Detect which cell encompasses the target text, then output its (x, y) center coordinate. 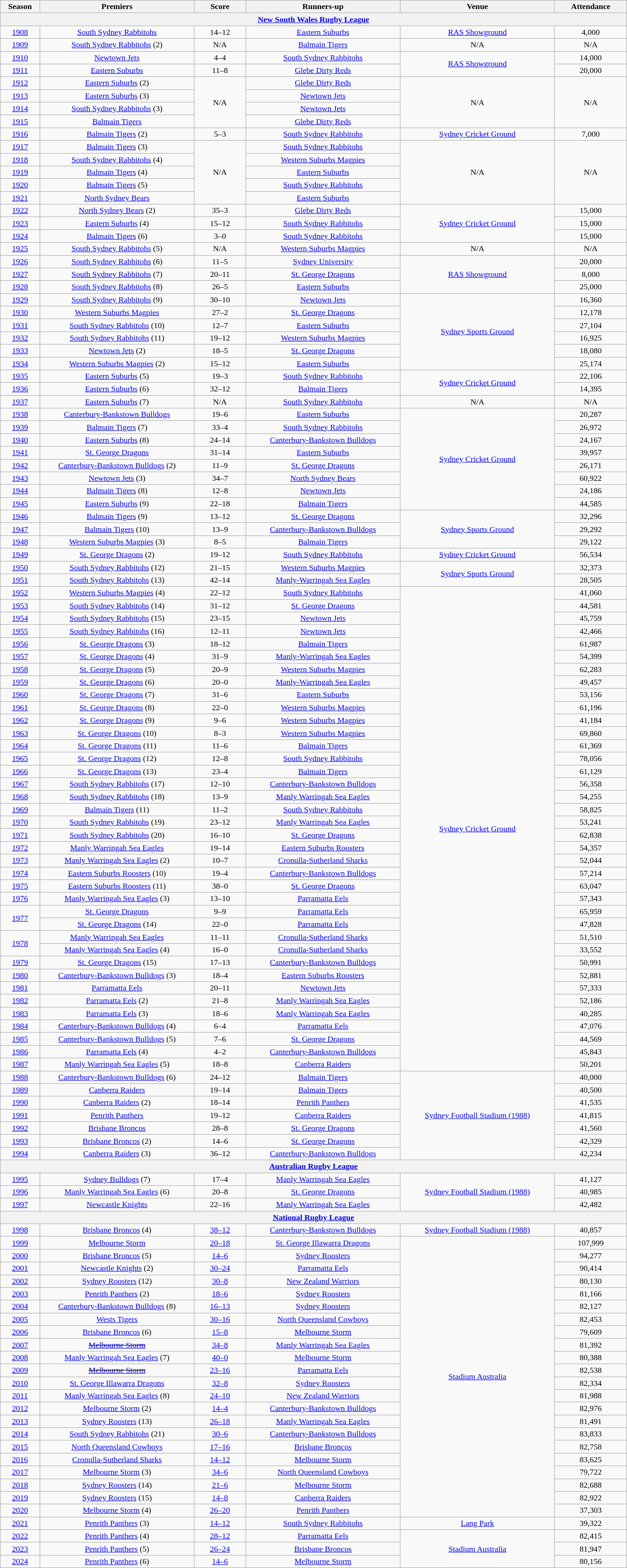
57,343 (591, 899)
57,214 (591, 873)
17–13 (220, 962)
81,491 (591, 1421)
47,076 (591, 1026)
47,828 (591, 924)
21–8 (220, 1001)
South Sydney Rabbitohs (10) (117, 325)
1964 (20, 746)
2006 (20, 1332)
23–15 (220, 618)
Sydney Roosters (13) (117, 1421)
42,329 (591, 1141)
1997 (20, 1205)
21–6 (220, 1485)
Melbourne Storm (4) (117, 1510)
1955 (20, 631)
Newtown Jets (2) (117, 351)
33–4 (220, 427)
20–0 (220, 682)
82,127 (591, 1306)
1940 (20, 440)
81,988 (591, 1396)
5–3 (220, 134)
19–6 (220, 415)
83,625 (591, 1460)
8–5 (220, 542)
St. George Dragons (6) (117, 682)
30–8 (220, 1281)
28–8 (220, 1128)
1933 (20, 351)
St. George Dragons (3) (117, 644)
1925 (20, 249)
Parramatta Eels (2) (117, 1001)
80,388 (591, 1357)
South Sydney Rabbitohs (7) (117, 274)
1921 (20, 198)
1963 (20, 733)
1953 (20, 606)
41,535 (591, 1103)
2021 (20, 1523)
40,985 (591, 1192)
79,722 (591, 1472)
1975 (20, 886)
32,373 (591, 568)
Manly Warringah Sea Eagles (8) (117, 1396)
Balmain Tigers (10) (117, 529)
South Sydney Rabbitohs (6) (117, 262)
30–6 (220, 1434)
42,234 (591, 1153)
1911 (20, 70)
1946 (20, 516)
11–5 (220, 262)
1978 (20, 943)
54,255 (591, 797)
8,000 (591, 274)
35–3 (220, 211)
Eastern Suburbs (3) (117, 96)
Newtown Jets (3) (117, 478)
24,167 (591, 440)
1951 (20, 580)
8–3 (220, 733)
27,104 (591, 325)
26,972 (591, 427)
Canterbury-Bankstown Bulldogs (2) (117, 465)
30–16 (220, 1319)
Balmain Tigers (3) (117, 147)
Balmain Tigers (2) (117, 134)
4–2 (220, 1052)
81,392 (591, 1345)
Eastern Suburbs Roosters (10) (117, 873)
1985 (20, 1039)
16–10 (220, 835)
1971 (20, 835)
11–11 (220, 937)
Sydney Roosters (15) (117, 1498)
61,196 (591, 707)
19–3 (220, 376)
Canterbury-Bankstown Bulldogs (6) (117, 1077)
Parramatta Eels (4) (117, 1052)
1965 (20, 758)
41,815 (591, 1115)
26,171 (591, 465)
28–12 (220, 1536)
South Sydney Rabbitohs (11) (117, 338)
1939 (20, 427)
82,922 (591, 1498)
17–16 (220, 1447)
New South Wales Rugby League (313, 19)
1950 (20, 568)
Melbourne Storm (2) (117, 1409)
Canterbury-Bankstown Bulldogs (4) (117, 1026)
1991 (20, 1115)
33,552 (591, 950)
1916 (20, 134)
Lang Park (478, 1523)
107,999 (591, 1243)
Penrith Panthers (3) (117, 1523)
Balmain Tigers (9) (117, 516)
St. George Dragons (14) (117, 924)
1998 (20, 1230)
1947 (20, 529)
Manly Warringah Sea Eagles (7) (117, 1357)
32,296 (591, 516)
30–10 (220, 300)
South Sydney Rabbitohs (14) (117, 606)
North Sydney Bears (2) (117, 211)
2016 (20, 1460)
18–4 (220, 975)
22–16 (220, 1205)
Australian Rugby League (313, 1166)
Eastern Suburbs (2) (117, 83)
18–8 (220, 1064)
Eastern Suburbs (5) (117, 376)
69,860 (591, 733)
26–24 (220, 1549)
37,303 (591, 1510)
Canterbury-Bankstown Bulldogs (8) (117, 1306)
2010 (20, 1383)
1909 (20, 45)
81,947 (591, 1549)
24,186 (591, 491)
South Sydney Rabbitohs (20) (117, 835)
38–12 (220, 1230)
50,991 (591, 962)
22–18 (220, 504)
1974 (20, 873)
25,174 (591, 363)
Runners-up (323, 7)
2004 (20, 1306)
3–0 (220, 236)
1990 (20, 1103)
1977 (20, 918)
28,505 (591, 580)
31–12 (220, 606)
61,987 (591, 644)
51,510 (591, 937)
53,156 (591, 695)
St. George Dragons (4) (117, 657)
Balmain Tigers (6) (117, 236)
Canterbury-Bankstown Bulldogs (5) (117, 1039)
South Sydney Rabbitohs (8) (117, 287)
Sydney University (323, 262)
40,857 (591, 1230)
South Sydney Rabbitohs (12) (117, 568)
St. George Dragons (10) (117, 733)
24–12 (220, 1077)
4,000 (591, 32)
1935 (20, 376)
Penrith Panthers (4) (117, 1536)
2018 (20, 1485)
1936 (20, 389)
39,957 (591, 453)
2001 (20, 1268)
38–0 (220, 886)
Eastern Suburbs Roosters (11) (117, 886)
Eastern Suburbs (9) (117, 504)
82,334 (591, 1383)
1917 (20, 147)
26–5 (220, 287)
41,060 (591, 593)
Manly Warringah Sea Eagles (2) (117, 861)
36–12 (220, 1153)
7,000 (591, 134)
Parramatta Eels (3) (117, 1014)
32–12 (220, 389)
18–5 (220, 351)
2017 (20, 1472)
Western Suburbs Magpies (3) (117, 542)
Penrith Panthers (2) (117, 1294)
29,292 (591, 529)
15–8 (220, 1332)
16,360 (591, 300)
14,395 (591, 389)
1908 (20, 32)
2000 (20, 1256)
7–6 (220, 1039)
Western Suburbs Magpies (2) (117, 363)
South Sydney Rabbitohs (3) (117, 108)
1970 (20, 822)
1942 (20, 465)
1989 (20, 1090)
1980 (20, 975)
26–20 (220, 1510)
29,122 (591, 542)
19–4 (220, 873)
12–7 (220, 325)
65,959 (591, 911)
Balmain Tigers (7) (117, 427)
82,976 (591, 1409)
82,758 (591, 1447)
9–6 (220, 720)
Canberra Raiders (2) (117, 1103)
17–4 (220, 1179)
31–6 (220, 695)
South Sydney Rabbitohs (16) (117, 631)
South Sydney Rabbitohs (4) (117, 160)
34–8 (220, 1345)
1938 (20, 415)
12,178 (591, 312)
South Sydney Rabbitohs (17) (117, 784)
44,585 (591, 504)
40–0 (220, 1357)
Brisbane Broncos (4) (117, 1230)
1958 (20, 669)
1992 (20, 1128)
32–8 (220, 1383)
14–4 (220, 1409)
25,000 (591, 287)
South Sydney Rabbitohs (13) (117, 580)
52,881 (591, 975)
44,569 (591, 1039)
56,534 (591, 554)
45,843 (591, 1052)
57,333 (591, 988)
80,130 (591, 1281)
23–4 (220, 771)
1922 (20, 211)
1957 (20, 657)
40,285 (591, 1014)
Sydney Roosters (14) (117, 1485)
20,287 (591, 415)
11–2 (220, 810)
42–14 (220, 580)
53,241 (591, 822)
Penrith Panthers (6) (117, 1561)
St. George Dragons (9) (117, 720)
1986 (20, 1052)
12–10 (220, 784)
Penrith Panthers (5) (117, 1549)
16,925 (591, 338)
2024 (20, 1561)
1930 (20, 312)
Brisbane Broncos (2) (117, 1141)
1982 (20, 1001)
Premiers (117, 7)
2022 (20, 1536)
1931 (20, 325)
1972 (20, 848)
63,047 (591, 886)
1961 (20, 707)
50,201 (591, 1064)
78,056 (591, 758)
1937 (20, 402)
34–6 (220, 1472)
South Sydney Rabbitohs (19) (117, 822)
4–4 (220, 58)
South Sydney Rabbitohs (18) (117, 797)
Score (220, 7)
26–18 (220, 1421)
Eastern Suburbs (4) (117, 223)
82,688 (591, 1485)
12–11 (220, 631)
1932 (20, 338)
1920 (20, 185)
1962 (20, 720)
1973 (20, 861)
Eastern Suburbs (8) (117, 440)
1927 (20, 274)
80,156 (591, 1561)
Attendance (591, 7)
1910 (20, 58)
11–6 (220, 746)
13–10 (220, 899)
1914 (20, 108)
34–7 (220, 478)
St. George Dragons (5) (117, 669)
54,399 (591, 657)
St. George Dragons (2) (117, 554)
1954 (20, 618)
20–18 (220, 1243)
Canterbury-Bankstown Bulldogs (3) (117, 975)
Balmain Tigers (11) (117, 810)
St. George Dragons (12) (117, 758)
1913 (20, 96)
49,457 (591, 682)
1941 (20, 453)
1956 (20, 644)
1994 (20, 1153)
2008 (20, 1357)
Canberra Raiders (3) (117, 1153)
National Rugby League (313, 1217)
40,000 (591, 1077)
Balmain Tigers (8) (117, 491)
1924 (20, 236)
11–8 (220, 70)
13–12 (220, 516)
Season (20, 7)
62,283 (591, 669)
Brisbane Broncos (5) (117, 1256)
1960 (20, 695)
1995 (20, 1179)
52,044 (591, 861)
Manly Warringah Sea Eagles (4) (117, 950)
Manly Warringah Sea Eagles (6) (117, 1192)
1928 (20, 287)
1923 (20, 223)
11–9 (220, 465)
18–14 (220, 1103)
82,415 (591, 1536)
16–0 (220, 950)
Manly Warringah Sea Eagles (5) (117, 1064)
1979 (20, 962)
1943 (20, 478)
42,482 (591, 1205)
6–4 (220, 1026)
2015 (20, 1447)
1918 (20, 160)
Sydney Bulldogs (7) (117, 1179)
South Sydney Rabbitohs (2) (117, 45)
82,453 (591, 1319)
41,560 (591, 1128)
1949 (20, 554)
Newcastle Knights (2) (117, 1268)
1966 (20, 771)
2003 (20, 1294)
61,369 (591, 746)
1968 (20, 797)
1952 (20, 593)
Western Suburbs Magpies (4) (117, 593)
1987 (20, 1064)
58,825 (591, 810)
1929 (20, 300)
31–14 (220, 453)
82,538 (591, 1370)
Newcastle Knights (117, 1205)
St. George Dragons (8) (117, 707)
14–8 (220, 1498)
1926 (20, 262)
South Sydney Rabbitohs (21) (117, 1434)
1945 (20, 504)
23–12 (220, 822)
20–8 (220, 1192)
Balmain Tigers (5) (117, 185)
31–9 (220, 657)
Eastern Suburbs (6) (117, 389)
1969 (20, 810)
Venue (478, 7)
10–7 (220, 861)
Sydney Roosters (12) (117, 1281)
41,127 (591, 1179)
1984 (20, 1026)
2009 (20, 1370)
30–24 (220, 1268)
Manly Warringah Sea Eagles (3) (117, 899)
South Sydney Rabbitohs (5) (117, 249)
2005 (20, 1319)
81,166 (591, 1294)
54,357 (591, 848)
44,581 (591, 606)
1959 (20, 682)
18,080 (591, 351)
Melbourne Storm (3) (117, 1472)
39,322 (591, 1523)
2002 (20, 1281)
23–16 (220, 1370)
20–9 (220, 669)
Balmain Tigers (4) (117, 172)
South Sydney Rabbitohs (15) (117, 618)
56,358 (591, 784)
Wests Tigers (117, 1319)
2023 (20, 1549)
41,184 (591, 720)
2014 (20, 1434)
9–9 (220, 911)
16–13 (220, 1306)
South Sydney Rabbitohs (9) (117, 300)
1981 (20, 988)
45,759 (591, 618)
Eastern Suburbs (7) (117, 402)
61,129 (591, 771)
2011 (20, 1396)
1934 (20, 363)
60,922 (591, 478)
62,838 (591, 835)
18–12 (220, 644)
1944 (20, 491)
2013 (20, 1421)
90,414 (591, 1268)
21–15 (220, 568)
1993 (20, 1141)
2019 (20, 1498)
22–12 (220, 593)
24–10 (220, 1396)
1983 (20, 1014)
1988 (20, 1077)
1976 (20, 899)
1919 (20, 172)
St. George Dragons (11) (117, 746)
52,186 (591, 1001)
14,000 (591, 58)
83,833 (591, 1434)
St. George Dragons (7) (117, 695)
2012 (20, 1409)
27–2 (220, 312)
1967 (20, 784)
40,500 (591, 1090)
St. George Dragons (15) (117, 962)
22,106 (591, 376)
24–14 (220, 440)
94,277 (591, 1256)
1999 (20, 1243)
79,609 (591, 1332)
1915 (20, 121)
1996 (20, 1192)
2020 (20, 1510)
2007 (20, 1345)
St. George Dragons (13) (117, 771)
1912 (20, 83)
Brisbane Broncos (6) (117, 1332)
1948 (20, 542)
42,466 (591, 631)
